Scan for the cell matching the given text and deliver its (X, Y) coordinate at center. 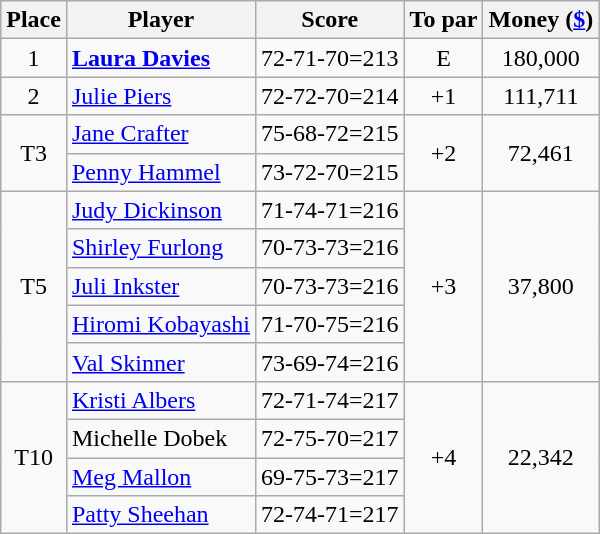
72,461 (541, 153)
Val Skinner (160, 362)
Juli Inkster (160, 286)
+1 (444, 96)
T10 (34, 457)
180,000 (541, 58)
Player (160, 20)
+4 (444, 457)
Meg Mallon (160, 477)
T5 (34, 286)
T3 (34, 153)
Money ($) (541, 20)
Penny Hammel (160, 172)
37,800 (541, 286)
71-74-71=216 (330, 210)
69-75-73=217 (330, 477)
72-71-70=213 (330, 58)
72-74-71=217 (330, 515)
Patty Sheehan (160, 515)
73-72-70=215 (330, 172)
Laura Davies (160, 58)
E (444, 58)
22,342 (541, 457)
Jane Crafter (160, 134)
Place (34, 20)
73-69-74=216 (330, 362)
Score (330, 20)
Michelle Dobek (160, 438)
72-71-74=217 (330, 400)
75-68-72=215 (330, 134)
72-75-70=217 (330, 438)
1 (34, 58)
+2 (444, 153)
Shirley Furlong (160, 248)
Kristi Albers (160, 400)
2 (34, 96)
Hiromi Kobayashi (160, 324)
71-70-75=216 (330, 324)
111,711 (541, 96)
Julie Piers (160, 96)
+3 (444, 286)
To par (444, 20)
72-72-70=214 (330, 96)
Judy Dickinson (160, 210)
